Search for the cell housing the specified text and yield its (X, Y) center coordinate. 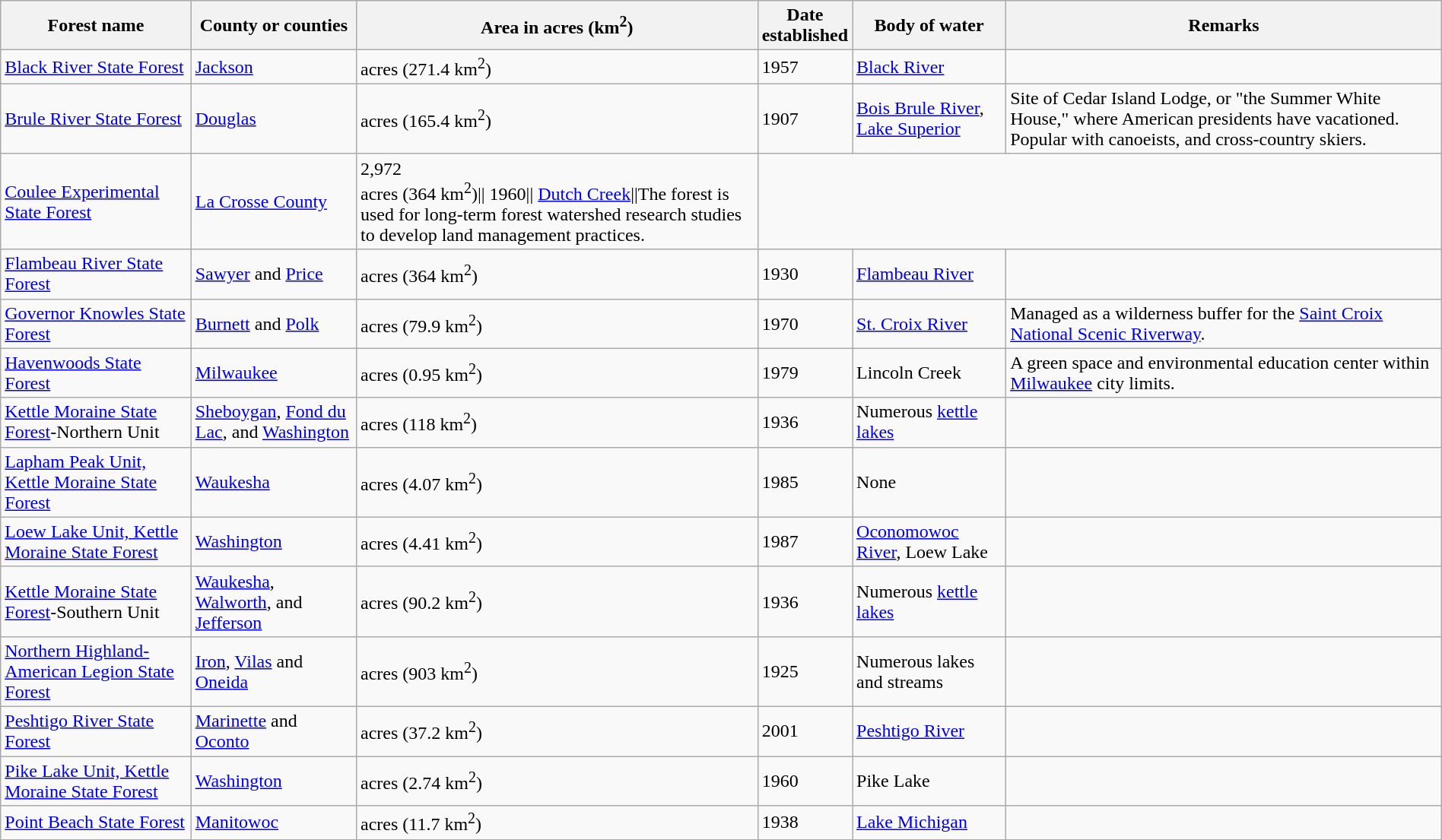
A green space and environmental education center within Milwaukee city limits. (1224, 372)
Sawyer and Price (274, 274)
acres (11.7 km2) (557, 823)
1985 (805, 482)
Body of water (929, 26)
Kettle Moraine State Forest-Southern Unit (96, 601)
Waukesha (274, 482)
1970 (805, 324)
acres (165.4 km2) (557, 119)
Flambeau River (929, 274)
Pike Lake (929, 781)
County or counties (274, 26)
La Crosse County (274, 201)
1930 (805, 274)
acres (271.4 km2) (557, 67)
Milwaukee (274, 372)
Forest name (96, 26)
Iron, Vilas and Oneida (274, 671)
1987 (805, 541)
1957 (805, 67)
acres (37.2 km2) (557, 731)
Peshtigo River State Forest (96, 731)
acres (903 km2) (557, 671)
Manitowoc (274, 823)
acres (4.07 km2) (557, 482)
Date established (805, 26)
Waukesha, Walworth, and Jefferson (274, 601)
Lincoln Creek (929, 372)
Oconomowoc River, Loew Lake (929, 541)
acres (364 km2) (557, 274)
acres (0.95 km2) (557, 372)
Pike Lake Unit, Kettle Moraine State Forest (96, 781)
Loew Lake Unit, Kettle Moraine State Forest (96, 541)
1925 (805, 671)
1979 (805, 372)
Area in acres (km2) (557, 26)
Numerous lakes and streams (929, 671)
Douglas (274, 119)
Peshtigo River (929, 731)
acres (90.2 km2) (557, 601)
Bois Brule River, Lake Superior (929, 119)
Jackson (274, 67)
acres (4.41 km2) (557, 541)
1960 (805, 781)
Brule River State Forest (96, 119)
acres (118 km2) (557, 423)
None (929, 482)
1938 (805, 823)
Black River (929, 67)
Coulee Experimental State Forest (96, 201)
St. Croix River (929, 324)
Point Beach State Forest (96, 823)
1907 (805, 119)
Flambeau River State Forest (96, 274)
Sheboygan, Fond du Lac, and Washington (274, 423)
Northern Highland-American Legion State Forest (96, 671)
2001 (805, 731)
Lapham Peak Unit, Kettle Moraine State Forest (96, 482)
Remarks (1224, 26)
Lake Michigan (929, 823)
Marinette and Oconto (274, 731)
Burnett and Polk (274, 324)
Governor Knowles State Forest (96, 324)
Managed as a wilderness buffer for the Saint Croix National Scenic Riverway. (1224, 324)
Havenwoods State Forest (96, 372)
acres (79.9 km2) (557, 324)
2,972acres (364 km2)|| 1960|| Dutch Creek||The forest is used for long-term forest watershed research studies to develop land management practices. (557, 201)
Black River State Forest (96, 67)
Kettle Moraine State Forest-Northern Unit (96, 423)
Site of Cedar Island Lodge, or "the Summer White House," where American presidents have vacationed. Popular with canoeists, and cross-country skiers. (1224, 119)
acres (2.74 km2) (557, 781)
